For the text-containing cell, return its midpoint in [X, Y] coordinate format. 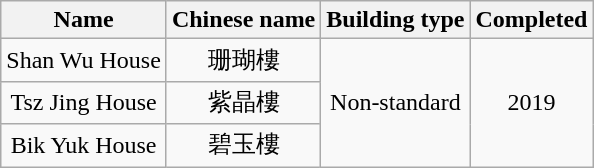
紫晶樓 [243, 102]
Tsz Jing House [84, 102]
Non-standard [396, 103]
Completed [532, 20]
珊瑚樓 [243, 60]
Shan Wu House [84, 60]
Chinese name [243, 20]
碧玉樓 [243, 146]
Bik Yuk House [84, 146]
Building type [396, 20]
2019 [532, 103]
Name [84, 20]
